Identify which cell holds the provided text, then report its [X, Y] central coordinate. 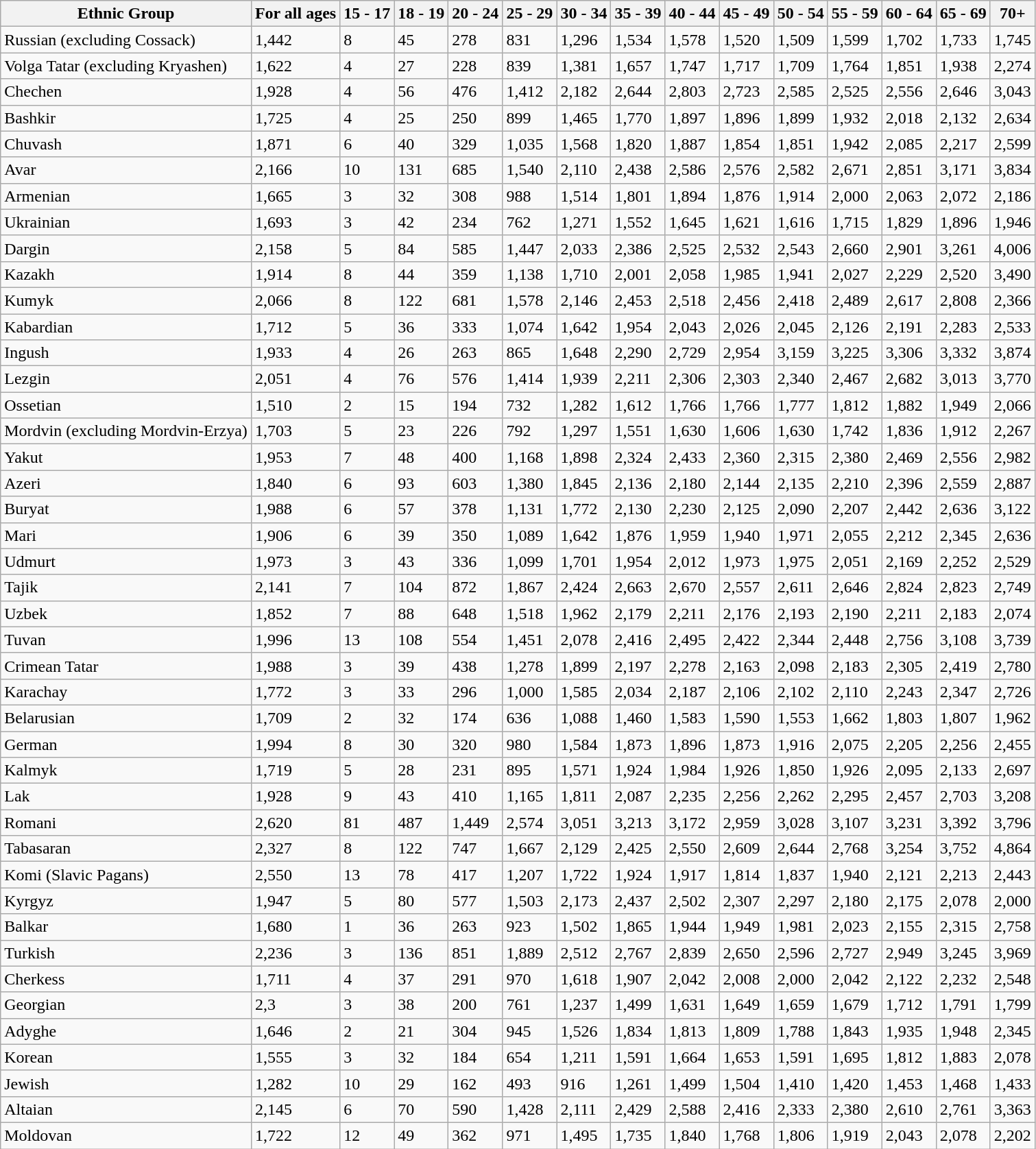
2,122 [909, 979]
3,796 [1012, 823]
4,006 [1012, 248]
1,803 [909, 718]
2,557 [746, 588]
1,606 [746, 431]
1,534 [638, 40]
336 [476, 561]
1,941 [801, 274]
1,514 [584, 196]
1,975 [801, 561]
291 [476, 979]
2,190 [854, 614]
1,703 [295, 431]
2,543 [801, 248]
1,845 [584, 483]
1,836 [909, 431]
1,460 [638, 718]
2,670 [692, 588]
648 [476, 614]
3,171 [963, 170]
3,752 [963, 849]
2,418 [801, 300]
30 - 34 [584, 14]
2,548 [1012, 979]
44 [421, 274]
1,616 [801, 222]
1,852 [295, 614]
2,176 [746, 614]
2,141 [295, 588]
1,971 [801, 535]
Avar [126, 170]
Karachay [126, 692]
296 [476, 692]
1,791 [963, 1005]
378 [476, 509]
2,959 [746, 823]
Udmurt [126, 561]
2,424 [584, 588]
1,996 [295, 640]
1,897 [692, 118]
136 [421, 953]
971 [529, 1135]
2,839 [692, 953]
57 [421, 509]
25 - 29 [529, 14]
2,586 [692, 170]
1,865 [638, 927]
1,702 [909, 40]
1,442 [295, 40]
2,660 [854, 248]
2,075 [854, 744]
1,646 [295, 1031]
2,347 [963, 692]
2,290 [638, 353]
2,456 [746, 300]
2,954 [746, 353]
1,412 [529, 92]
2,001 [638, 274]
21 [421, 1031]
2,438 [638, 170]
2,457 [909, 797]
4,864 [1012, 849]
Ingush [126, 353]
3,172 [692, 823]
2,671 [854, 170]
1,428 [529, 1109]
Kalmyk [126, 771]
2,663 [638, 588]
576 [476, 379]
2,327 [295, 849]
2,186 [1012, 196]
839 [529, 66]
1,420 [854, 1083]
1,710 [584, 274]
2,145 [295, 1109]
234 [476, 222]
3,028 [801, 823]
26 [421, 353]
654 [529, 1057]
2,453 [638, 300]
1,942 [854, 144]
For all ages [295, 14]
1,837 [801, 875]
1,711 [295, 979]
2,008 [746, 979]
104 [421, 588]
Tajik [126, 588]
1,520 [746, 40]
2,085 [909, 144]
Belarusian [126, 718]
2,588 [692, 1109]
476 [476, 92]
1,715 [854, 222]
732 [529, 405]
1,701 [584, 561]
1,695 [854, 1057]
15 [421, 405]
2,230 [692, 509]
108 [421, 640]
Cherkess [126, 979]
3,874 [1012, 353]
1,035 [529, 144]
2,305 [909, 666]
2,262 [801, 797]
Tuvan [126, 640]
3,108 [963, 640]
1,381 [584, 66]
2,267 [1012, 431]
3,770 [1012, 379]
56 [421, 92]
350 [476, 535]
438 [476, 666]
2,851 [909, 170]
2,443 [1012, 875]
3,490 [1012, 274]
1,813 [692, 1031]
Ethnic Group [126, 14]
2,576 [746, 170]
2,726 [1012, 692]
899 [529, 118]
2,532 [746, 248]
88 [421, 614]
1,468 [963, 1083]
30 [421, 744]
2,136 [638, 483]
1,907 [638, 979]
2,121 [909, 875]
923 [529, 927]
1,526 [584, 1031]
Korean [126, 1057]
554 [476, 640]
2,949 [909, 953]
1,764 [854, 66]
42 [421, 222]
1,814 [746, 875]
2,729 [692, 353]
2,808 [963, 300]
84 [421, 248]
2,126 [854, 327]
970 [529, 979]
865 [529, 353]
2,610 [909, 1109]
2,182 [584, 92]
3,122 [1012, 509]
2,074 [1012, 614]
1,410 [801, 1083]
80 [421, 901]
2,634 [1012, 118]
2,333 [801, 1109]
1,693 [295, 222]
40 - 44 [692, 14]
1,553 [801, 718]
2,467 [854, 379]
2,146 [584, 300]
Lezgin [126, 379]
38 [421, 1005]
Romani [126, 823]
1,807 [963, 718]
2,512 [584, 953]
2,344 [801, 640]
1,898 [584, 457]
Mari [126, 535]
3,834 [1012, 170]
2,072 [963, 196]
1,820 [638, 144]
Azeri [126, 483]
2,098 [801, 666]
1,799 [1012, 1005]
60 - 64 [909, 14]
1,843 [854, 1031]
Tabasaran [126, 849]
12 [368, 1135]
3,969 [1012, 953]
1,871 [295, 144]
3,107 [854, 823]
28 [421, 771]
1,502 [584, 927]
Kumyk [126, 300]
Georgian [126, 1005]
2,780 [1012, 666]
2,125 [746, 509]
2,529 [1012, 561]
Kazakh [126, 274]
2,212 [909, 535]
2,307 [746, 901]
980 [529, 744]
2,133 [963, 771]
2,609 [746, 849]
1,414 [529, 379]
1,631 [692, 1005]
1,296 [584, 40]
1,451 [529, 640]
3,043 [1012, 92]
70+ [1012, 14]
2,193 [801, 614]
1,278 [529, 666]
1,664 [692, 1057]
1,518 [529, 614]
2,095 [909, 771]
2,768 [854, 849]
916 [584, 1083]
1,889 [529, 953]
1,297 [584, 431]
2,026 [746, 327]
1,946 [1012, 222]
Chechen [126, 92]
3,051 [584, 823]
1,540 [529, 170]
308 [476, 196]
1,237 [584, 1005]
2,520 [963, 274]
2,158 [295, 248]
70 [421, 1109]
1,590 [746, 718]
2,295 [854, 797]
2,090 [801, 509]
1,834 [638, 1031]
Uzbek [126, 614]
1,806 [801, 1135]
636 [529, 718]
2,502 [692, 901]
988 [529, 196]
2,442 [909, 509]
2,433 [692, 457]
761 [529, 1005]
48 [421, 457]
2,179 [638, 614]
2,111 [584, 1109]
417 [476, 875]
35 - 39 [638, 14]
304 [476, 1031]
Volga Tatar (excluding Kryashen) [126, 66]
400 [476, 457]
9 [368, 797]
1,939 [584, 379]
2,767 [638, 953]
2,448 [854, 640]
2,175 [909, 901]
3,261 [963, 248]
1,894 [692, 196]
685 [476, 170]
27 [421, 66]
1,938 [963, 66]
1,917 [692, 875]
Moldovan [126, 1135]
2,235 [692, 797]
Kyrgyz [126, 901]
2,202 [1012, 1135]
1,552 [638, 222]
1,583 [692, 718]
2,425 [638, 849]
2,823 [963, 588]
1,919 [854, 1135]
2,620 [295, 823]
1,648 [584, 353]
2,723 [746, 92]
65 - 69 [963, 14]
174 [476, 718]
1,680 [295, 927]
2,982 [1012, 457]
2,901 [909, 248]
Yakut [126, 457]
2,533 [1012, 327]
2,887 [1012, 483]
1,585 [584, 692]
2,155 [909, 927]
2,207 [854, 509]
184 [476, 1057]
1,453 [909, 1083]
1,653 [746, 1057]
1,659 [801, 1005]
1,733 [963, 40]
1,584 [584, 744]
2,582 [801, 170]
1,887 [692, 144]
1,612 [638, 405]
1,933 [295, 353]
1,742 [854, 431]
2,761 [963, 1109]
1,788 [801, 1031]
37 [421, 979]
2,419 [963, 666]
Chuvash [126, 144]
2,213 [963, 875]
2,130 [638, 509]
2,596 [801, 953]
872 [476, 588]
2,396 [909, 483]
2,173 [584, 901]
792 [529, 431]
2,386 [638, 248]
2,682 [909, 379]
1,509 [801, 40]
2,132 [963, 118]
2,252 [963, 561]
2,455 [1012, 744]
15 - 17 [368, 14]
2,283 [963, 327]
2,758 [1012, 927]
3,245 [963, 953]
2,429 [638, 1109]
29 [421, 1083]
Ossetian [126, 405]
2,023 [854, 927]
Russian (excluding Cossack) [126, 40]
2,469 [909, 457]
Altaian [126, 1109]
2,012 [692, 561]
2,217 [963, 144]
1,504 [746, 1083]
1,745 [1012, 40]
1,555 [295, 1057]
2,210 [854, 483]
2,422 [746, 640]
2,058 [692, 274]
2,169 [909, 561]
1,948 [963, 1031]
2,340 [801, 379]
1,433 [1012, 1083]
2,559 [963, 483]
362 [476, 1135]
1,850 [801, 771]
2,297 [801, 901]
1,261 [638, 1083]
1,568 [584, 144]
2,703 [963, 797]
1,944 [692, 927]
1,777 [801, 405]
Turkish [126, 953]
1,168 [529, 457]
3,225 [854, 353]
359 [476, 274]
1,622 [295, 66]
1,953 [295, 457]
1,211 [584, 1057]
1,829 [909, 222]
1,665 [295, 196]
1,809 [746, 1031]
2,437 [638, 901]
20 - 24 [476, 14]
3,231 [909, 823]
329 [476, 144]
2,3 [295, 1005]
45 [421, 40]
945 [529, 1031]
200 [476, 1005]
410 [476, 797]
762 [529, 222]
2,697 [1012, 771]
2,144 [746, 483]
2,033 [584, 248]
2,197 [638, 666]
1,679 [854, 1005]
1,867 [529, 588]
1,667 [529, 849]
2,489 [854, 300]
2,034 [638, 692]
2,055 [854, 535]
1,801 [638, 196]
2,324 [638, 457]
1,994 [295, 744]
2,366 [1012, 300]
162 [476, 1083]
2,585 [801, 92]
33 [421, 692]
2,518 [692, 300]
Dargin [126, 248]
2,756 [909, 640]
Komi (Slavic Pagans) [126, 875]
585 [476, 248]
1,854 [746, 144]
2,574 [529, 823]
1,657 [638, 66]
2,749 [1012, 588]
Bashkir [126, 118]
1,906 [295, 535]
1,959 [692, 535]
40 [421, 144]
1,449 [476, 823]
1,074 [529, 327]
Jewish [126, 1083]
1,725 [295, 118]
487 [421, 823]
2,611 [801, 588]
Ukrainian [126, 222]
1,947 [295, 901]
1,089 [529, 535]
2,495 [692, 640]
226 [476, 431]
2,102 [801, 692]
1,932 [854, 118]
231 [476, 771]
1,599 [854, 40]
1,645 [692, 222]
590 [476, 1109]
3,254 [909, 849]
Kabardian [126, 327]
2,229 [909, 274]
1 [368, 927]
Armenian [126, 196]
2,727 [854, 953]
3,306 [909, 353]
1,271 [584, 222]
23 [421, 431]
2,027 [854, 274]
1,662 [854, 718]
3,159 [801, 353]
2,106 [746, 692]
2,087 [638, 797]
1,380 [529, 483]
851 [476, 953]
1,985 [746, 274]
93 [421, 483]
Lak [126, 797]
2,205 [909, 744]
2,303 [746, 379]
81 [368, 823]
2,360 [746, 457]
1,912 [963, 431]
55 - 59 [854, 14]
Mordvin (excluding Mordvin-Erzya) [126, 431]
333 [476, 327]
1,811 [584, 797]
1,503 [529, 901]
2,803 [692, 92]
2,166 [295, 170]
2,278 [692, 666]
1,000 [529, 692]
895 [529, 771]
831 [529, 40]
2,243 [909, 692]
1,099 [529, 561]
1,131 [529, 509]
3,332 [963, 353]
1,719 [295, 771]
1,165 [529, 797]
1,770 [638, 118]
1,495 [584, 1135]
2,018 [909, 118]
1,551 [638, 431]
2,045 [801, 327]
1,768 [746, 1135]
2,191 [909, 327]
1,571 [584, 771]
577 [476, 901]
131 [421, 170]
3,363 [1012, 1109]
2,163 [746, 666]
2,599 [1012, 144]
3,213 [638, 823]
2,135 [801, 483]
3,208 [1012, 797]
50 - 54 [801, 14]
1,618 [584, 979]
1,882 [909, 405]
2,617 [909, 300]
1,735 [638, 1135]
1,981 [801, 927]
76 [421, 379]
3,392 [963, 823]
681 [476, 300]
Balkar [126, 927]
1,088 [584, 718]
1,747 [692, 66]
2,650 [746, 953]
1,447 [529, 248]
278 [476, 40]
2,306 [692, 379]
2,129 [584, 849]
2,274 [1012, 66]
Crimean Tatar [126, 666]
18 - 19 [421, 14]
1,649 [746, 1005]
3,739 [1012, 640]
250 [476, 118]
1,138 [529, 274]
320 [476, 744]
2,824 [909, 588]
1,916 [801, 744]
2,236 [295, 953]
747 [476, 849]
German [126, 744]
194 [476, 405]
2,187 [692, 692]
1,883 [963, 1057]
1,935 [909, 1031]
1,621 [746, 222]
49 [421, 1135]
1,465 [584, 118]
78 [421, 875]
Adyghe [126, 1031]
228 [476, 66]
1,984 [692, 771]
2,063 [909, 196]
1,717 [746, 66]
45 - 49 [746, 14]
25 [421, 118]
603 [476, 483]
Buryat [126, 509]
3,013 [963, 379]
2,232 [963, 979]
493 [529, 1083]
1,510 [295, 405]
1,207 [529, 875]
